Extract the [X, Y] coordinate from the center of the cell holding the provided text.  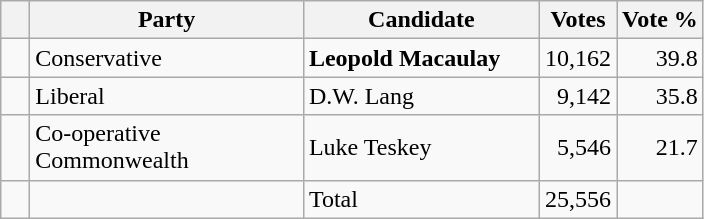
21.7 [660, 148]
39.8 [660, 58]
5,546 [578, 148]
Liberal [167, 96]
D.W. Lang [421, 96]
Conservative [167, 58]
10,162 [578, 58]
Votes [578, 20]
Vote % [660, 20]
Co-operative Commonwealth [167, 148]
Party [167, 20]
25,556 [578, 199]
35.8 [660, 96]
Leopold Macaulay [421, 58]
9,142 [578, 96]
Total [421, 199]
Luke Teskey [421, 148]
Candidate [421, 20]
